Pinpoint the cell where the given text exists, returning its (x, y) midpoint coordinate. 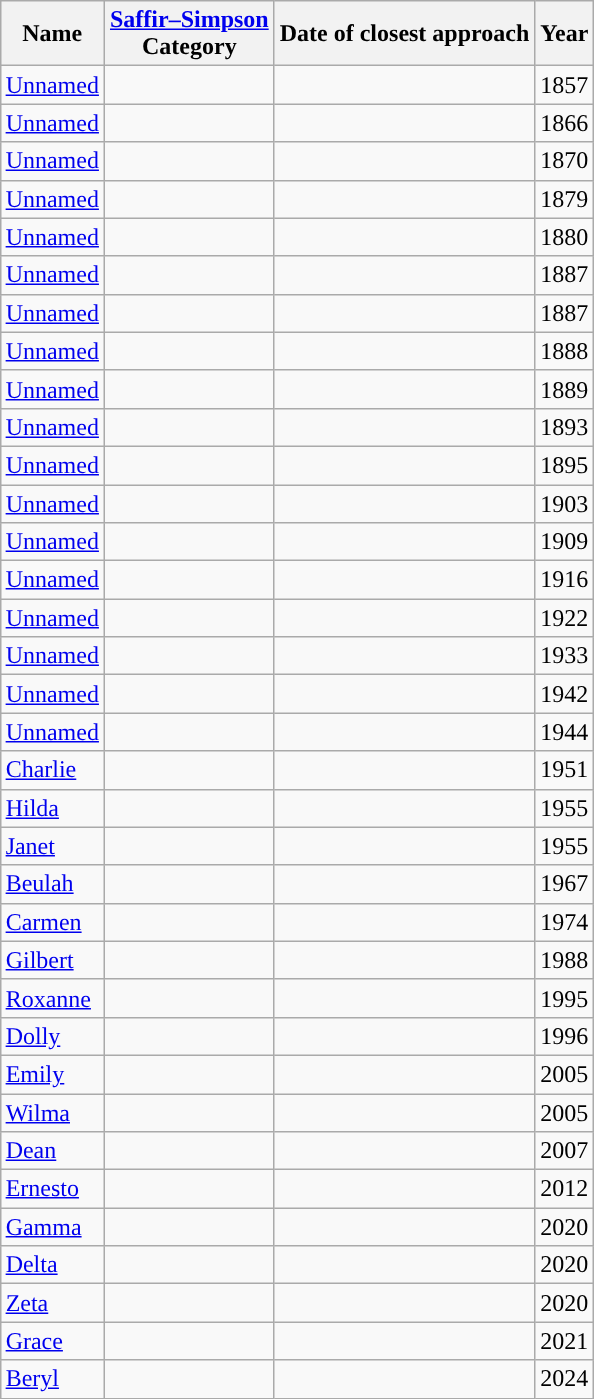
1889 (564, 389)
1942 (564, 694)
Gamma (52, 1227)
1916 (564, 580)
1951 (564, 770)
1870 (564, 161)
Delta (52, 1265)
2007 (564, 1151)
Zeta (52, 1303)
1967 (564, 884)
Charlie (52, 770)
1879 (564, 199)
Ernesto (52, 1189)
Hilda (52, 808)
Saffir–SimpsonCategory (189, 34)
1909 (564, 542)
Year (564, 34)
Roxanne (52, 998)
1880 (564, 237)
2024 (564, 1379)
1857 (564, 85)
1988 (564, 960)
1944 (564, 732)
1974 (564, 922)
1933 (564, 656)
1893 (564, 427)
Emily (52, 1074)
Wilma (52, 1113)
1866 (564, 123)
Beryl (52, 1379)
Gilbert (52, 960)
Dean (52, 1151)
Beulah (52, 884)
1922 (564, 618)
1995 (564, 998)
1895 (564, 465)
2012 (564, 1189)
1996 (564, 1036)
1903 (564, 503)
Carmen (52, 922)
1888 (564, 351)
Date of closest approach (404, 34)
Name (52, 34)
2021 (564, 1341)
Dolly (52, 1036)
Grace (52, 1341)
Janet (52, 846)
